For the text-containing cell, return its midpoint in [x, y] coordinate format. 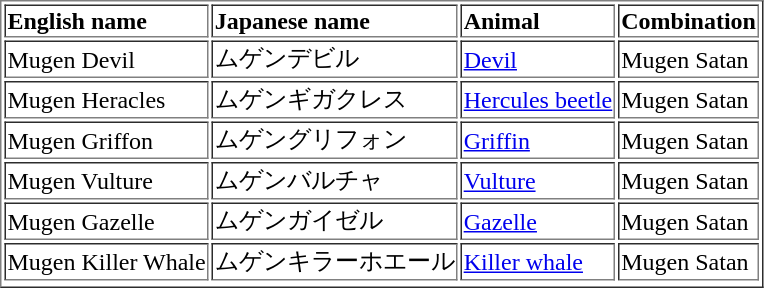
Mugen Griffon [106, 141]
Japanese name [335, 20]
Mugen Devil [106, 59]
ムゲンギガクレス [335, 100]
Animal [538, 20]
Vulture [538, 181]
Griffin [538, 141]
ムゲンデビル [335, 59]
Gazelle [538, 221]
ムゲンキラーホエール [335, 262]
ムゲンガイゼル [335, 221]
Killer whale [538, 262]
Mugen Vulture [106, 181]
Mugen Heracles [106, 100]
Hercules beetle [538, 100]
Devil [538, 59]
Mugen Killer Whale [106, 262]
ムゲングリフォン [335, 141]
Combination [688, 20]
English name [106, 20]
Mugen Gazelle [106, 221]
ムゲンバルチャ [335, 181]
